Return (x, y) of the center of cell containing provided text 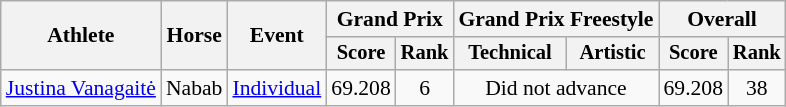
Did not advance (556, 88)
Event (276, 36)
Grand Prix (390, 19)
Justina Vanagaitė (81, 88)
Individual (276, 88)
Technical (510, 54)
38 (757, 88)
Grand Prix Freestyle (556, 19)
Athlete (81, 36)
Artistic (613, 54)
Overall (722, 19)
Horse (194, 36)
Nabab (194, 88)
6 (425, 88)
